Capture the cell that displays the provided text and extract its (X, Y) central coordinate. 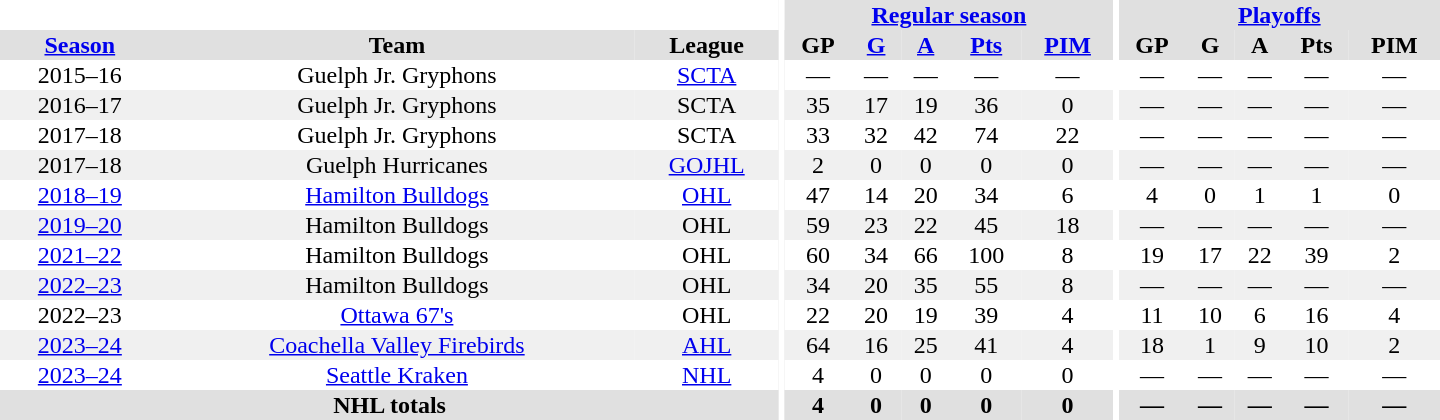
Team (397, 45)
41 (986, 345)
League (706, 45)
59 (818, 225)
GOJHL (706, 165)
Playoffs (1280, 15)
2021–22 (80, 255)
Ottawa 67's (397, 315)
55 (986, 285)
64 (818, 345)
100 (986, 255)
AHL (706, 345)
23 (876, 225)
47 (818, 195)
Seattle Kraken (397, 375)
42 (926, 135)
74 (986, 135)
NHL totals (390, 405)
36 (986, 105)
33 (818, 135)
45 (986, 225)
Season (80, 45)
2016–17 (80, 105)
66 (926, 255)
25 (926, 345)
11 (1152, 315)
2018–19 (80, 195)
14 (876, 195)
Guelph Hurricanes (397, 165)
NHL (706, 375)
32 (876, 135)
2015–16 (80, 75)
2019–20 (80, 225)
Coachella Valley Firebirds (397, 345)
Regular season (949, 15)
9 (1260, 345)
60 (818, 255)
